For the text-containing cell, return its midpoint in (X, Y) coordinate format. 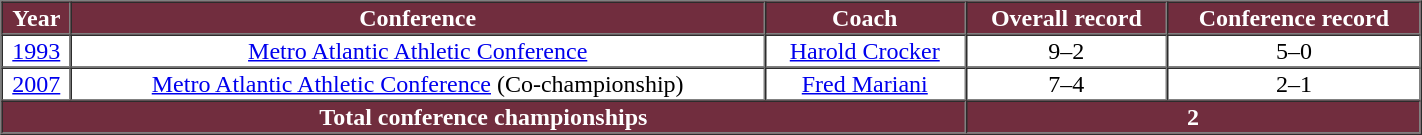
Fred Mariani (864, 84)
Year (37, 18)
Total conference championships (484, 116)
Conference (418, 18)
1993 (37, 50)
Harold Crocker (864, 50)
Overall record (1066, 18)
Metro Atlantic Athletic Conference (Co-championship) (418, 84)
Conference record (1294, 18)
2–1 (1294, 84)
2 (1192, 116)
Metro Atlantic Athletic Conference (418, 50)
9–2 (1066, 50)
2007 (37, 84)
7–4 (1066, 84)
5–0 (1294, 50)
Coach (864, 18)
